Identify which cell holds the provided text, then report its [X, Y] central coordinate. 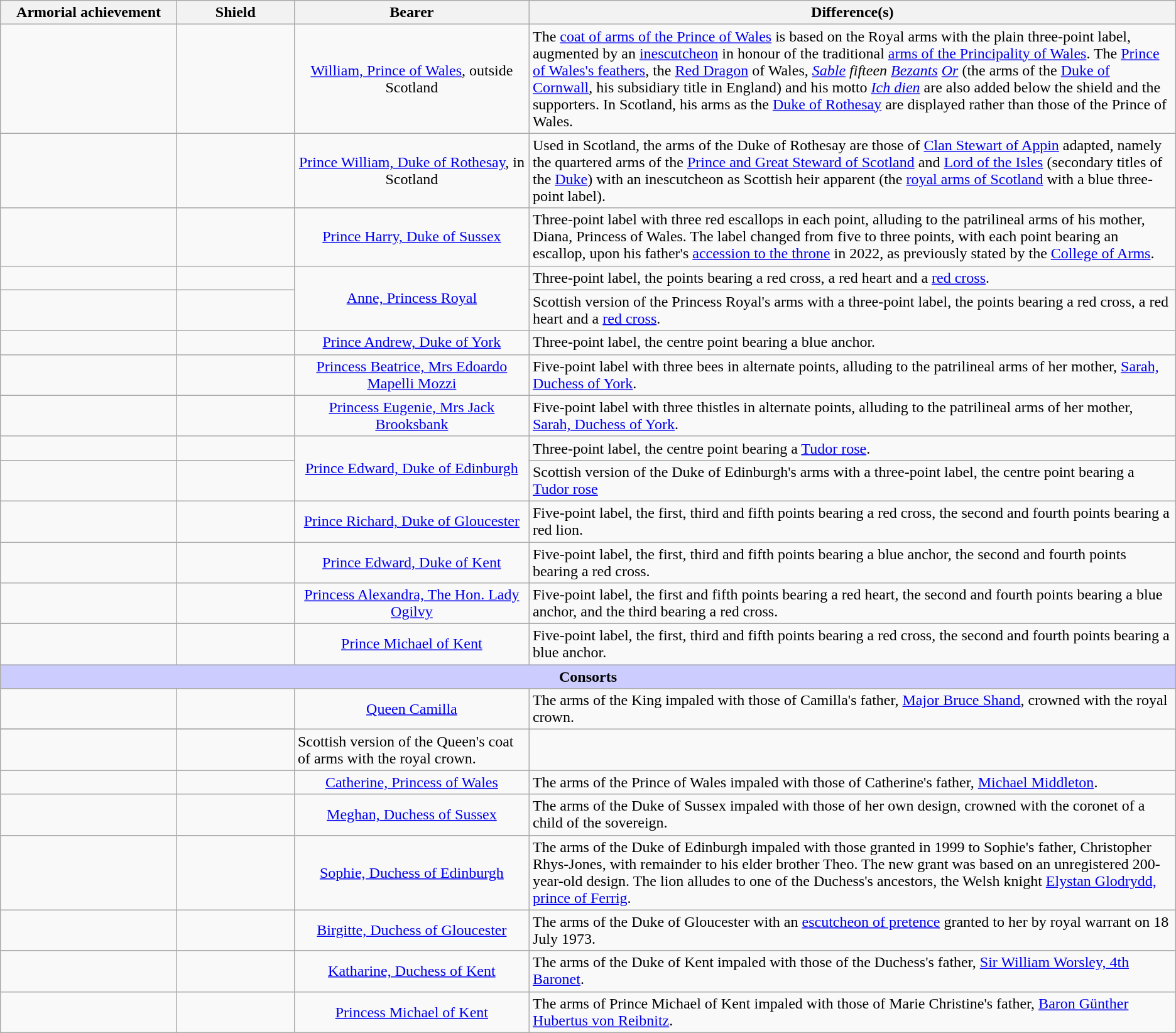
Catherine, Princess of Wales [411, 782]
Katharine, Duchess of Kent [411, 971]
Three-point label, the centre point bearing a Tudor rose. [852, 448]
Shield [235, 13]
Sophie, Duchess of Edinburgh [411, 872]
Prince Michael of Kent [411, 645]
Princess Beatrice, Mrs Edoardo Mapelli Mozzi [411, 374]
Queen Camilla [411, 709]
The arms of the King impaled with those of Camilla's father, Major Bruce Shand, crowned with the royal crown. [852, 709]
Difference(s) [852, 13]
Birgitte, Duchess of Gloucester [411, 930]
Princess Alexandra, The Hon. Lady Ogilvy [411, 603]
Five-point label, the first, third and fifth points bearing a blue anchor, the second and fourth points bearing a red cross. [852, 562]
The arms of the Duke of Sussex impaled with those of her own design, crowned with the coronet of a child of the sovereign. [852, 814]
Prince William, Duke of Rothesay, in Scotland [411, 171]
Scottish version of the Duke of Edinburgh's arms with a three-point label, the centre point bearing a Tudor rose [852, 480]
The arms of the Prince of Wales impaled with those of Catherine's father, Michael Middleton. [852, 782]
Three-point label, the centre point bearing a blue anchor. [852, 342]
William, Prince of Wales, outside Scotland [411, 79]
Prince Andrew, Duke of York [411, 342]
Bearer [411, 13]
Five-point label, the first, third and fifth points bearing a red cross, the second and fourth points bearing a red lion. [852, 522]
Prince Harry, Duke of Sussex [411, 237]
The arms of Prince Michael of Kent impaled with those of Marie Christine's father, Baron Günther Hubertus von Reibnitz. [852, 1012]
Five-point label with three thistles in alternate points, alluding to the patrilineal arms of her mother, Sarah, Duchess of York. [852, 416]
Prince Edward, Duke of Edinburgh [411, 469]
The arms of the Duke of Kent impaled with those of the Duchess's father, Sir William Worsley, 4th Baronet. [852, 971]
Armorial achievement [89, 13]
Three-point label, the points bearing a red cross, a red heart and a red cross. [852, 278]
Meghan, Duchess of Sussex [411, 814]
Five-point label with three bees in alternate points, alluding to the patrilineal arms of her mother, Sarah, Duchess of York. [852, 374]
Scottish version of the Princess Royal's arms with a three-point label, the points bearing a red cross, a red heart and a red cross. [852, 310]
Prince Richard, Duke of Gloucester [411, 522]
The arms of the Duke of Gloucester with an escutcheon of pretence granted to her by royal warrant on 18 July 1973. [852, 930]
Prince Edward, Duke of Kent [411, 562]
Princess Michael of Kent [411, 1012]
Anne, Princess Royal [411, 298]
Scottish version of the Queen's coat of arms with the royal crown. [411, 750]
Consorts [588, 677]
Five-point label, the first, third and fifth points bearing a red cross, the second and fourth points bearing a blue anchor. [852, 645]
Princess Eugenie, Mrs Jack Brooksbank [411, 416]
